Provide the (X, Y) coordinate of the cell's center where the given text is located.  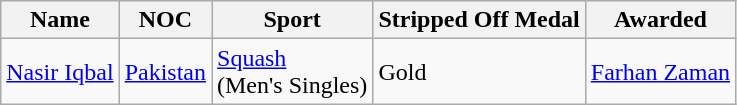
Sport (292, 20)
Gold (479, 72)
Awarded (660, 20)
Farhan Zaman (660, 72)
Pakistan (165, 72)
Name (60, 20)
NOC (165, 20)
Squash(Men's Singles) (292, 72)
Nasir Iqbal (60, 72)
Stripped Off Medal (479, 20)
